From the cell containing the given text, extract its center point as (x, y) coordinate. 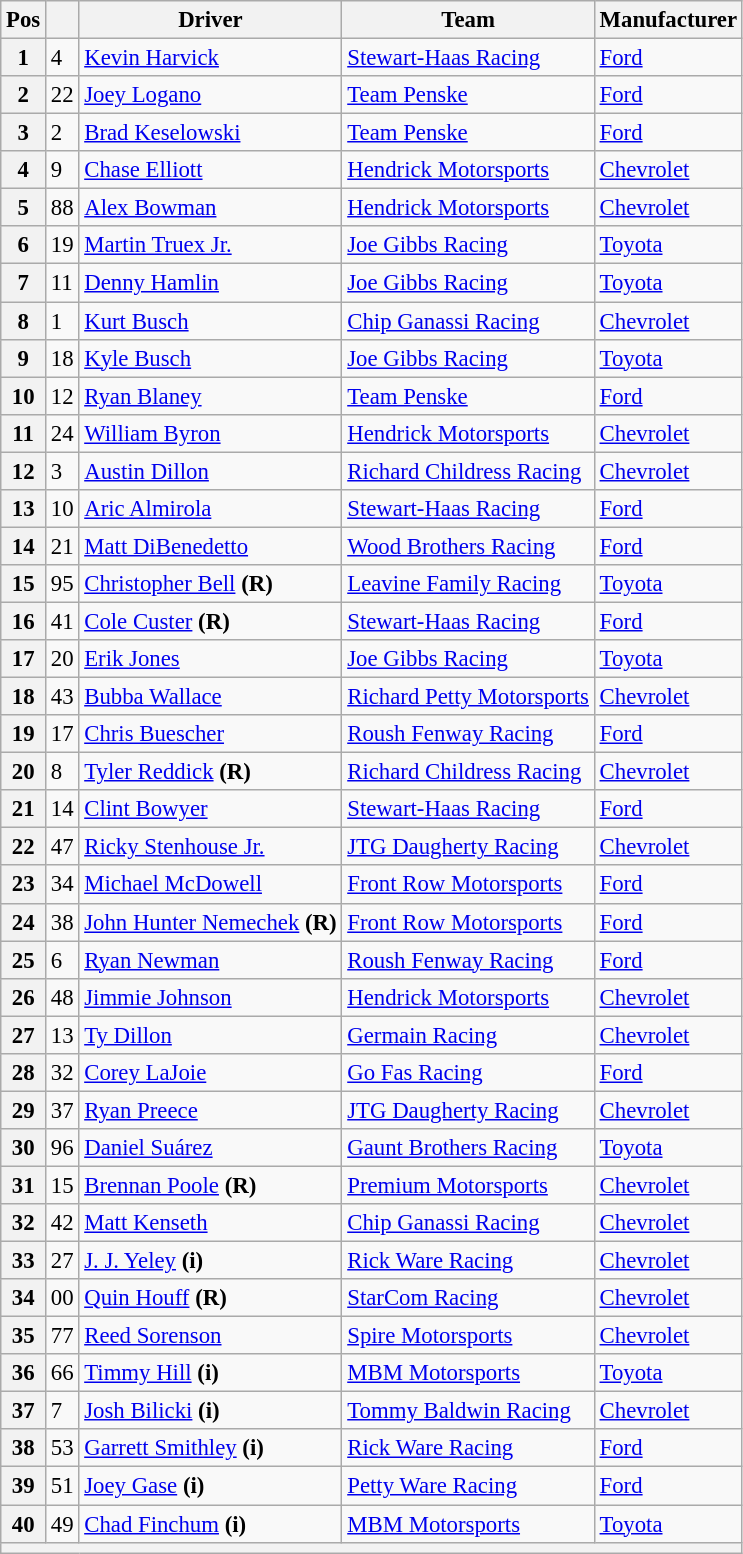
33 (24, 1261)
Joey Gase (i) (210, 1486)
Josh Bilicki (i) (210, 1411)
51 (62, 1486)
30 (24, 1148)
J. J. Yeley (i) (210, 1261)
Manufacturer (668, 20)
49 (62, 1524)
42 (62, 1223)
Team (468, 20)
Go Fas Racing (468, 1073)
Erik Jones (210, 659)
Chase Elliott (210, 170)
00 (62, 1298)
53 (62, 1449)
Premium Motorsports (468, 1185)
41 (62, 621)
Jimmie Johnson (210, 997)
Chris Buescher (210, 734)
25 (24, 960)
26 (24, 997)
Brennan Poole (R) (210, 1185)
Pos (24, 20)
Ty Dillon (210, 1035)
36 (24, 1373)
Bubba Wallace (210, 697)
95 (62, 584)
Quin Houff (R) (210, 1298)
Corey LaJoie (210, 1073)
Ryan Newman (210, 960)
40 (24, 1524)
Matt DiBenedetto (210, 546)
35 (24, 1336)
96 (62, 1148)
Ricky Stenhouse Jr. (210, 847)
Wood Brothers Racing (468, 546)
39 (24, 1486)
66 (62, 1373)
Brad Keselowski (210, 133)
Austin Dillon (210, 471)
Petty Ware Racing (468, 1486)
Garrett Smithley (i) (210, 1449)
Reed Sorenson (210, 1336)
Timmy Hill (i) (210, 1373)
Kevin Harvick (210, 58)
Michael McDowell (210, 885)
Ryan Blaney (210, 396)
23 (24, 885)
16 (24, 621)
88 (62, 208)
77 (62, 1336)
Driver (210, 20)
Chad Finchum (i) (210, 1524)
5 (24, 208)
29 (24, 1110)
StarCom Racing (468, 1298)
William Byron (210, 433)
Clint Bowyer (210, 809)
47 (62, 847)
Aric Almirola (210, 509)
Germain Racing (468, 1035)
31 (24, 1185)
Denny Hamlin (210, 283)
Cole Custer (R) (210, 621)
Kyle Busch (210, 358)
Alex Bowman (210, 208)
John Hunter Nemechek (R) (210, 922)
48 (62, 997)
Tyler Reddick (R) (210, 772)
Joey Logano (210, 95)
Gaunt Brothers Racing (468, 1148)
Leavine Family Racing (468, 584)
Christopher Bell (R) (210, 584)
Kurt Busch (210, 321)
28 (24, 1073)
Richard Petty Motorsports (468, 697)
Martin Truex Jr. (210, 245)
Spire Motorsports (468, 1336)
Ryan Preece (210, 1110)
43 (62, 697)
Daniel Suárez (210, 1148)
Matt Kenseth (210, 1223)
Tommy Baldwin Racing (468, 1411)
